Detect which cell encompasses the target text, then output its (x, y) center coordinate. 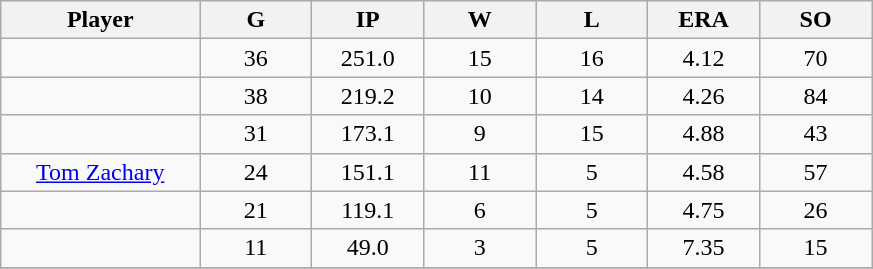
4.26 (704, 96)
4.58 (704, 172)
119.1 (368, 210)
84 (816, 96)
SO (816, 20)
3 (480, 248)
L (592, 20)
ERA (704, 20)
38 (256, 96)
Player (100, 20)
173.1 (368, 134)
IP (368, 20)
10 (480, 96)
16 (592, 58)
W (480, 20)
9 (480, 134)
251.0 (368, 58)
4.75 (704, 210)
36 (256, 58)
151.1 (368, 172)
6 (480, 210)
219.2 (368, 96)
14 (592, 96)
7.35 (704, 248)
57 (816, 172)
70 (816, 58)
G (256, 20)
24 (256, 172)
21 (256, 210)
4.88 (704, 134)
43 (816, 134)
26 (816, 210)
49.0 (368, 248)
4.12 (704, 58)
31 (256, 134)
Tom Zachary (100, 172)
